Extract the (x, y) coordinate from the center of the cell holding the provided text.  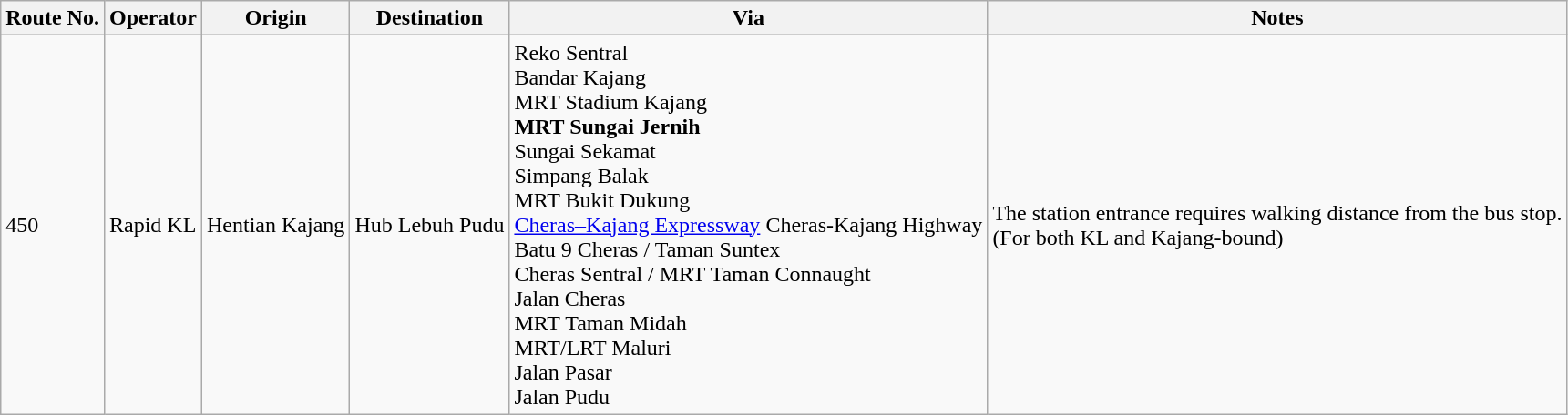
Route No. (53, 18)
450 (53, 225)
Hentian Kajang (276, 225)
The station entrance requires walking distance from the bus stop.(For both KL and Kajang-bound) (1277, 225)
Operator (153, 18)
Origin (276, 18)
Via (749, 18)
Destination (430, 18)
Notes (1277, 18)
Hub Lebuh Pudu (430, 225)
Rapid KL (153, 225)
